Output the [X, Y] coordinate of the center of the cell containing the given text.  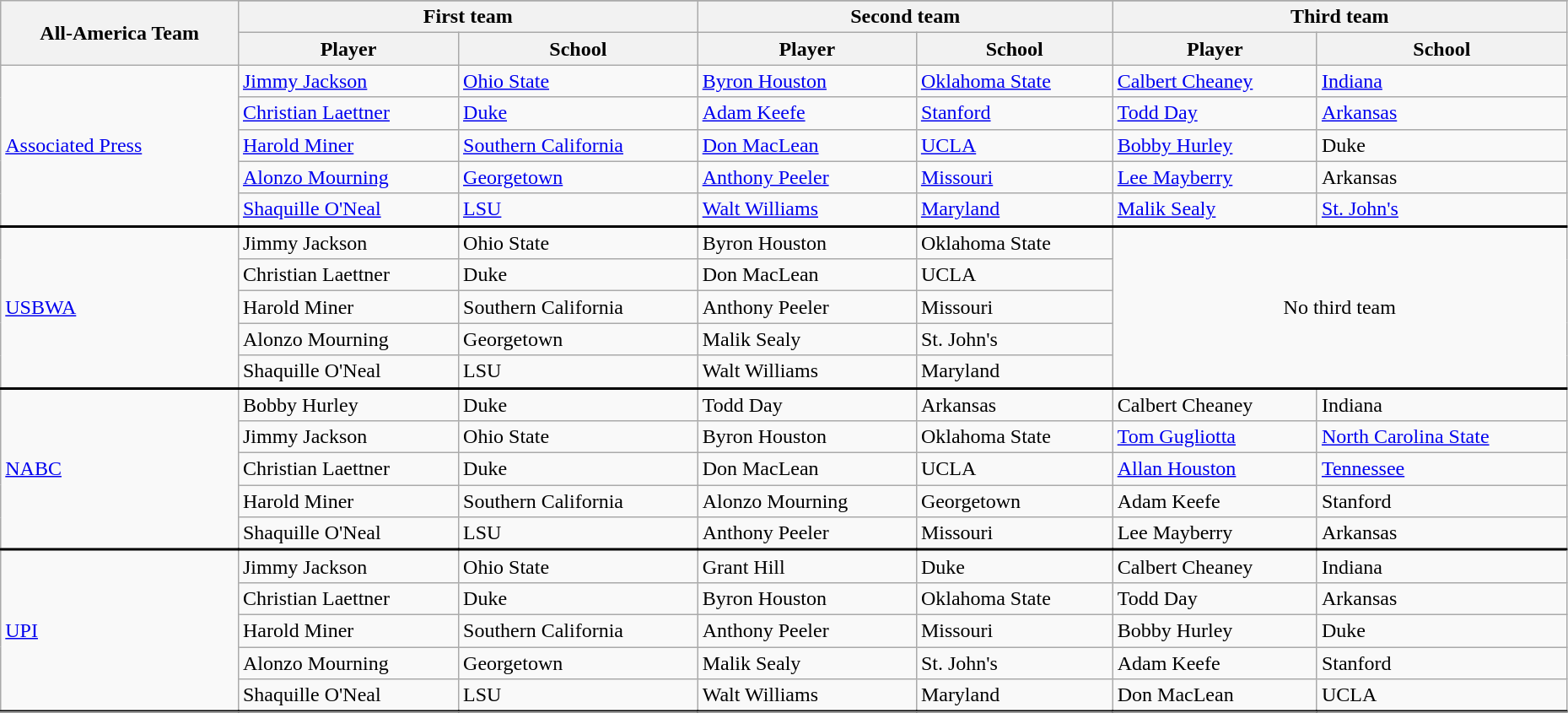
Second team [905, 17]
Tom Gugliotta [1215, 437]
No third team [1339, 307]
First team [467, 17]
Grant Hill [806, 567]
USBWA [120, 307]
Associated Press [120, 145]
Tennessee [1441, 469]
All-America Team [120, 33]
Allan Houston [1215, 469]
NABC [120, 469]
UPI [120, 631]
North Carolina State [1441, 437]
Third team [1339, 17]
